For the text-containing cell, return its midpoint in (x, y) coordinate format. 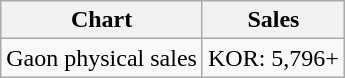
Gaon physical sales (102, 58)
Sales (273, 20)
KOR: 5,796+ (273, 58)
Chart (102, 20)
